Identify which cell holds the provided text, then report its (X, Y) central coordinate. 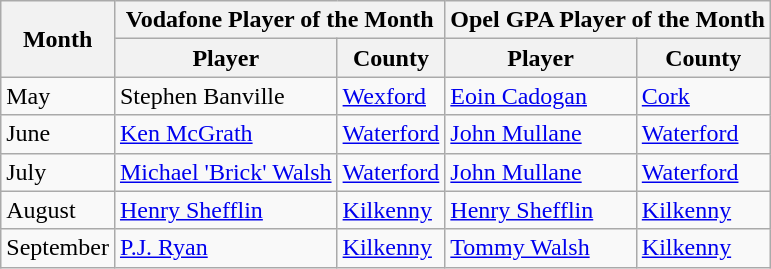
Eoin Cadogan (540, 96)
Ken McGrath (226, 134)
June (58, 134)
Opel GPA Player of the Month (608, 20)
May (58, 96)
Month (58, 39)
Cork (703, 96)
September (58, 248)
Stephen Banville (226, 96)
Wexford (391, 96)
Vodafone Player of the Month (279, 20)
Tommy Walsh (540, 248)
July (58, 172)
August (58, 210)
P.J. Ryan (226, 248)
Michael 'Brick' Walsh (226, 172)
